Find where the given text appears and provide that cell's center as (X, Y) coordinate. 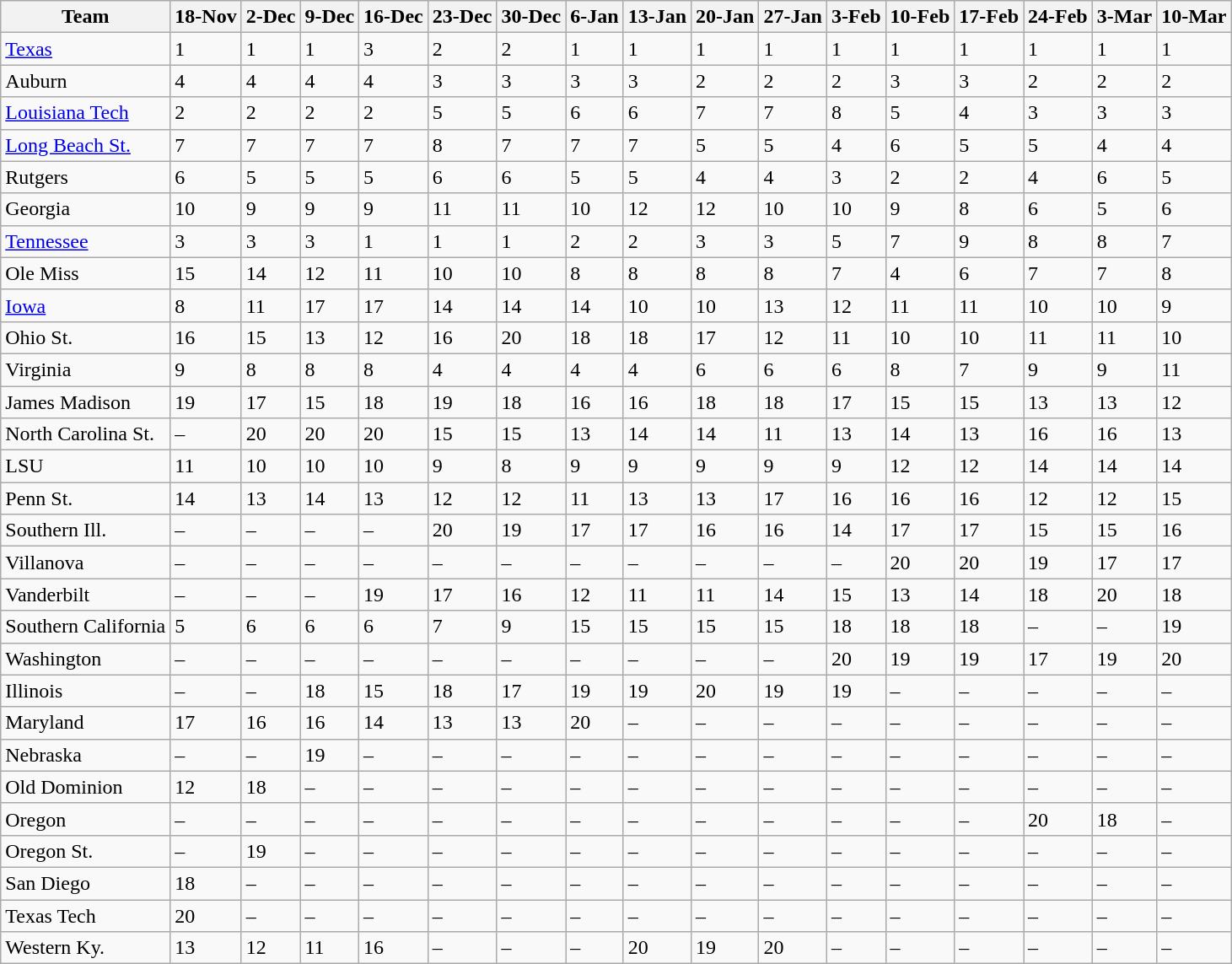
James Madison (86, 402)
San Diego (86, 883)
Western Ky. (86, 948)
Rutgers (86, 177)
23-Dec (462, 17)
North Carolina St. (86, 434)
Penn St. (86, 498)
Southern Ill. (86, 530)
Texas (86, 49)
30-Dec (531, 17)
Team (86, 17)
Oregon (86, 819)
Villanova (86, 563)
Illinois (86, 691)
Ohio St. (86, 337)
18-Nov (206, 17)
27-Jan (793, 17)
13-Jan (657, 17)
Virginia (86, 369)
LSU (86, 466)
20-Jan (725, 17)
6-Jan (594, 17)
Louisiana Tech (86, 113)
9-Dec (330, 17)
3-Mar (1124, 17)
Iowa (86, 305)
Vanderbilt (86, 595)
10-Mar (1194, 17)
Oregon St. (86, 851)
Tennessee (86, 241)
Georgia (86, 209)
10-Feb (920, 17)
Washington (86, 659)
Long Beach St. (86, 145)
Maryland (86, 723)
Southern California (86, 627)
Ole Miss (86, 273)
16-Dec (394, 17)
17-Feb (989, 17)
Auburn (86, 81)
Old Dominion (86, 787)
3-Feb (856, 17)
24-Feb (1058, 17)
Nebraska (86, 755)
Texas Tech (86, 915)
2-Dec (271, 17)
